Detect which cell encompasses the target text, then output its [X, Y] center coordinate. 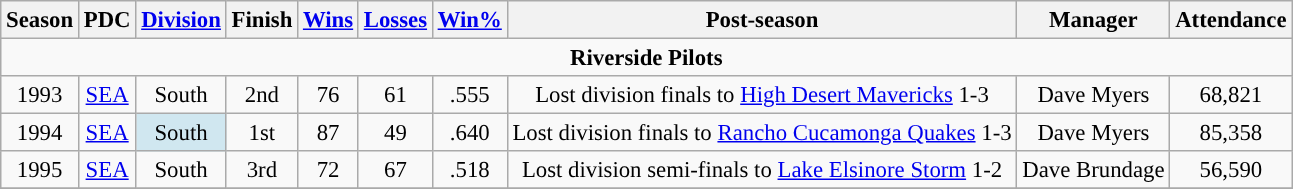
49 [395, 133]
56,590 [1231, 170]
Division [181, 20]
76 [328, 95]
Losses [395, 20]
Win% [470, 20]
PDC [106, 20]
2nd [262, 95]
72 [328, 170]
Wins [328, 20]
Dave Brundage [1094, 170]
Lost division semi-finals to Lake Elsinore Storm 1-2 [762, 170]
.555 [470, 95]
1995 [40, 170]
.518 [470, 170]
3rd [262, 170]
Riverside Pilots [646, 58]
.640 [470, 133]
61 [395, 95]
68,821 [1231, 95]
Lost division finals to High Desert Mavericks 1-3 [762, 95]
Finish [262, 20]
Manager [1094, 20]
1994 [40, 133]
1993 [40, 95]
Season [40, 20]
67 [395, 170]
87 [328, 133]
Lost division finals to Rancho Cucamonga Quakes 1-3 [762, 133]
Post-season [762, 20]
85,358 [1231, 133]
1st [262, 133]
Attendance [1231, 20]
